Determine the [X, Y] coordinate at the center of the cell enclosing the given text.  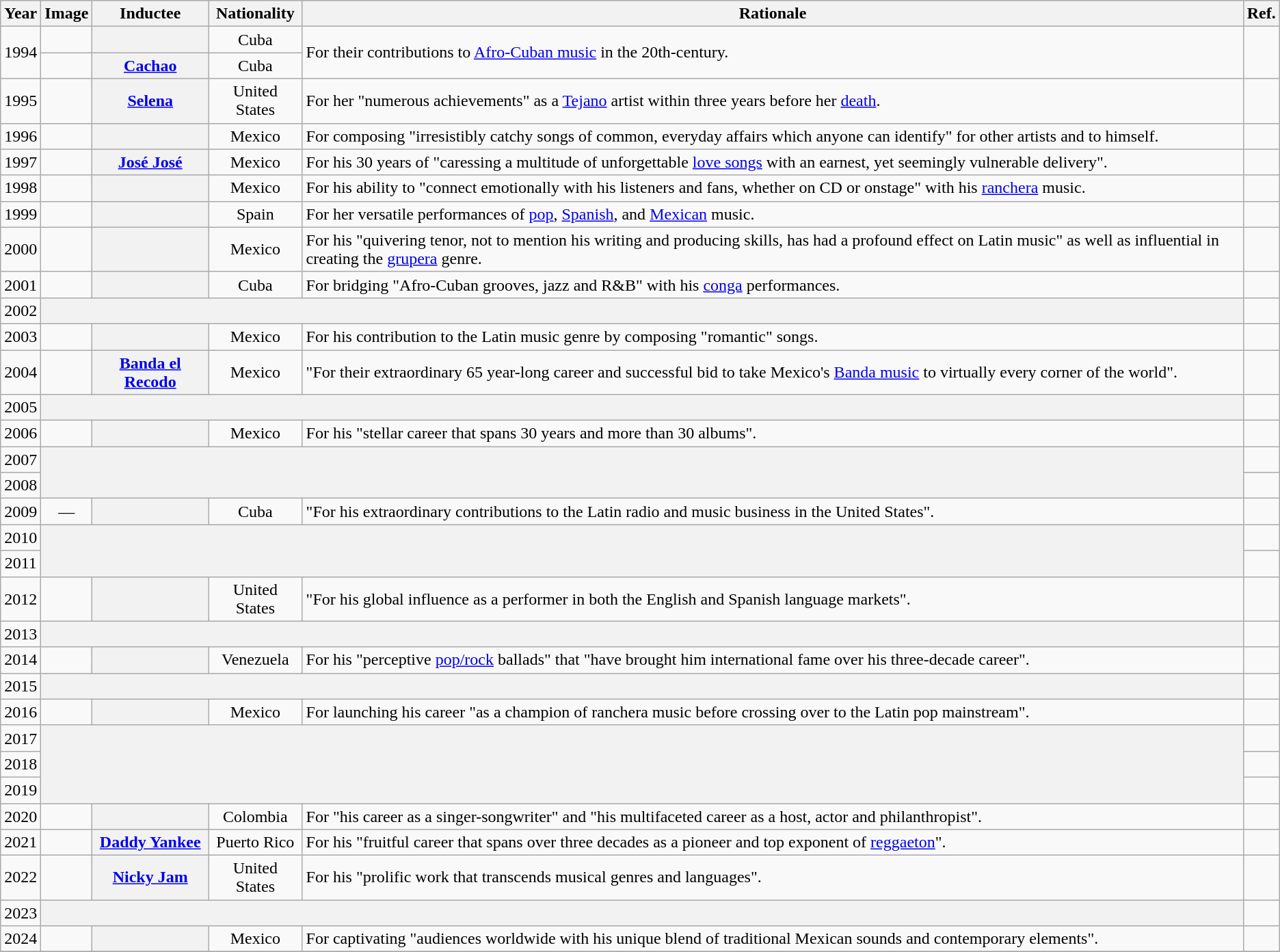
1995 [21, 101]
2019 [21, 790]
1996 [21, 136]
2010 [21, 538]
2022 [21, 878]
For his "fruitful career that spans over three decades as a pioneer and top exponent of reggaeton". [773, 843]
Year [21, 14]
2008 [21, 486]
For captivating "audiences worldwide with his unique blend of traditional Mexican sounds and contemporary elements". [773, 939]
2004 [21, 372]
Selena [150, 101]
Image [67, 14]
2020 [21, 816]
2012 [21, 599]
For his "stellar career that spans 30 years and more than 30 albums". [773, 434]
2011 [21, 564]
Rationale [773, 14]
For bridging "Afro-Cuban grooves, jazz and R&B" with his conga performances. [773, 285]
2018 [21, 764]
For launching his career "as a champion of ranchera music before crossing over to the Latin pop mainstream". [773, 712]
For "his career as a singer-songwriter" and "his multifaceted career as a host, actor and philanthropist". [773, 816]
2009 [21, 512]
Banda el Recodo [150, 372]
Venezuela [256, 660]
2024 [21, 939]
Nationality [256, 14]
2003 [21, 336]
"For his extraordinary contributions to the Latin radio and music business in the United States". [773, 512]
2014 [21, 660]
2001 [21, 285]
Spain [256, 214]
1997 [21, 162]
Daddy Yankee [150, 843]
2005 [21, 408]
2007 [21, 460]
For his ability to "connect emotionally with his listeners and fans, whether on CD or onstage" with his ranchera music. [773, 188]
1999 [21, 214]
For her "numerous achievements" as a Tejano artist within three years before her death. [773, 101]
Ref. [1261, 14]
Cachao [150, 66]
"For his global influence as a performer in both the English and Spanish language markets". [773, 599]
José José [150, 162]
2017 [21, 738]
2015 [21, 686]
2021 [21, 843]
Puerto Rico [256, 843]
For their contributions to Afro-Cuban music in the 20th-century. [773, 53]
2016 [21, 712]
For his 30 years of "caressing a multitude of unforgettable love songs with an earnest, yet seemingly vulnerable delivery". [773, 162]
2006 [21, 434]
Colombia [256, 816]
"For their extraordinary 65 year-long career and successful bid to take Mexico's Banda music to virtually every corner of the world". [773, 372]
2002 [21, 310]
For his "perceptive pop/rock ballads" that "have brought him international fame over his three-decade career". [773, 660]
2013 [21, 634]
1998 [21, 188]
2023 [21, 913]
For composing "irresistibly catchy songs of common, everyday affairs which anyone can identify" for other artists and to himself. [773, 136]
For his contribution to the Latin music genre by composing "romantic" songs. [773, 336]
For her versatile performances of pop, Spanish, and Mexican music. [773, 214]
2000 [21, 249]
1994 [21, 53]
Inductee [150, 14]
— [67, 512]
For his "prolific work that transcends musical genres and languages". [773, 878]
Nicky Jam [150, 878]
